Output the [X, Y] coordinate of the center of the cell containing the given text.  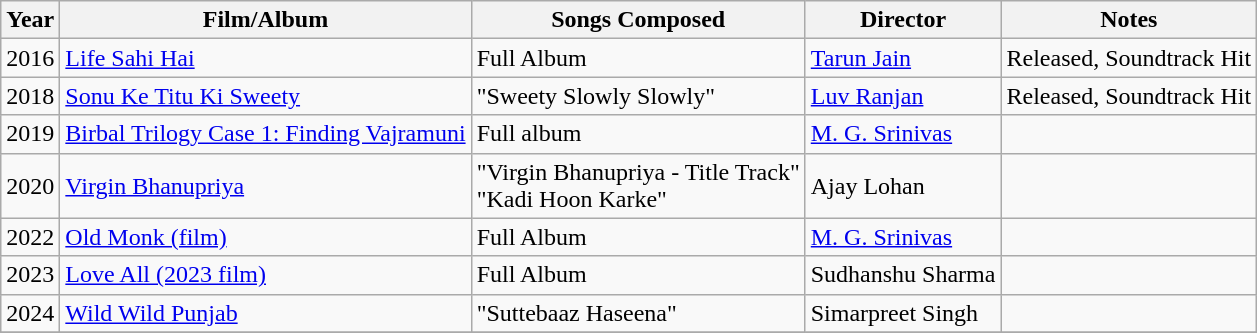
Full album [638, 134]
2018 [30, 96]
Notes [1129, 20]
Birbal Trilogy Case 1: Finding Vajramuni [266, 134]
2024 [30, 313]
Sonu Ke Titu Ki Sweety [266, 96]
Tarun Jain [903, 58]
"Suttebaaz Haseena" [638, 313]
"Virgin Bhanupriya - Title Track" "Kadi Hoon Karke" [638, 186]
2020 [30, 186]
2016 [30, 58]
Simarpreet Singh [903, 313]
Virgin Bhanupriya [266, 186]
Songs Composed [638, 20]
Old Monk (film) [266, 237]
Year [30, 20]
2023 [30, 275]
Director [903, 20]
Wild Wild Punjab [266, 313]
Luv Ranjan [903, 96]
2022 [30, 237]
Film/Album [266, 20]
"Sweety Slowly Slowly" [638, 96]
Ajay Lohan [903, 186]
2019 [30, 134]
Life Sahi Hai [266, 58]
Love All (2023 film) [266, 275]
Sudhanshu Sharma [903, 275]
